Extract the (X, Y) coordinate from the center of the cell holding the provided text.  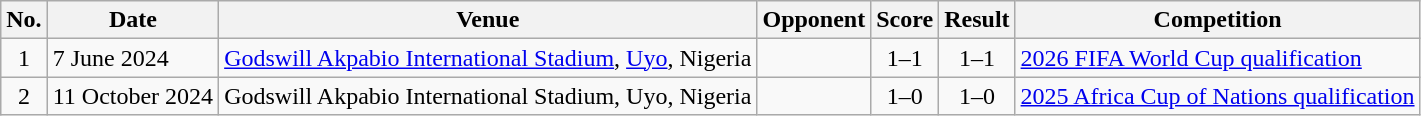
Score (905, 20)
1 (24, 58)
Date (132, 20)
Venue (488, 20)
Competition (1218, 20)
2 (24, 96)
Result (977, 20)
No. (24, 20)
2025 Africa Cup of Nations qualification (1218, 96)
Opponent (814, 20)
7 June 2024 (132, 58)
11 October 2024 (132, 96)
2026 FIFA World Cup qualification (1218, 58)
